Output the (X, Y) coordinate of the center of the cell containing the given text.  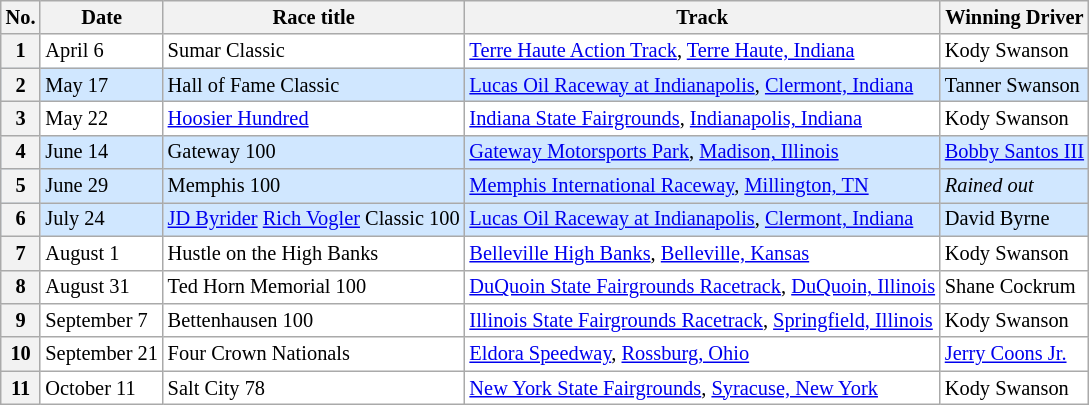
Gateway Motorsports Park, Madison, Illinois (702, 152)
David Byrne (1014, 219)
10 (21, 354)
April 6 (101, 51)
1 (21, 51)
9 (21, 320)
May 22 (101, 118)
Salt City 78 (314, 388)
July 24 (101, 219)
Hustle on the High Banks (314, 253)
Shane Cockrum (1014, 287)
June 29 (101, 186)
Jerry Coons Jr. (1014, 354)
4 (21, 152)
Illinois State Fairgrounds Racetrack, Springfield, Illinois (702, 320)
Belleville High Banks, Belleville, Kansas (702, 253)
5 (21, 186)
Date (101, 17)
Tanner Swanson (1014, 85)
Gateway 100 (314, 152)
Memphis International Raceway, Millington, TN (702, 186)
September 7 (101, 320)
Winning Driver (1014, 17)
Bettenhausen 100 (314, 320)
Hall of Fame Classic (314, 85)
Memphis 100 (314, 186)
October 11 (101, 388)
Bobby Santos III (1014, 152)
Ted Horn Memorial 100 (314, 287)
DuQuoin State Fairgrounds Racetrack, DuQuoin, Illinois (702, 287)
11 (21, 388)
Four Crown Nationals (314, 354)
7 (21, 253)
New York State Fairgrounds, Syracuse, New York (702, 388)
May 17 (101, 85)
August 31 (101, 287)
8 (21, 287)
2 (21, 85)
September 21 (101, 354)
Sumar Classic (314, 51)
Terre Haute Action Track, Terre Haute, Indiana (702, 51)
June 14 (101, 152)
August 1 (101, 253)
Hoosier Hundred (314, 118)
No. (21, 17)
Eldora Speedway, Rossburg, Ohio (702, 354)
3 (21, 118)
6 (21, 219)
JD Byrider Rich Vogler Classic 100 (314, 219)
Rained out (1014, 186)
Track (702, 17)
Indiana State Fairgrounds, Indianapolis, Indiana (702, 118)
Race title (314, 17)
